Search for the cell housing the specified text and yield its [x, y] center coordinate. 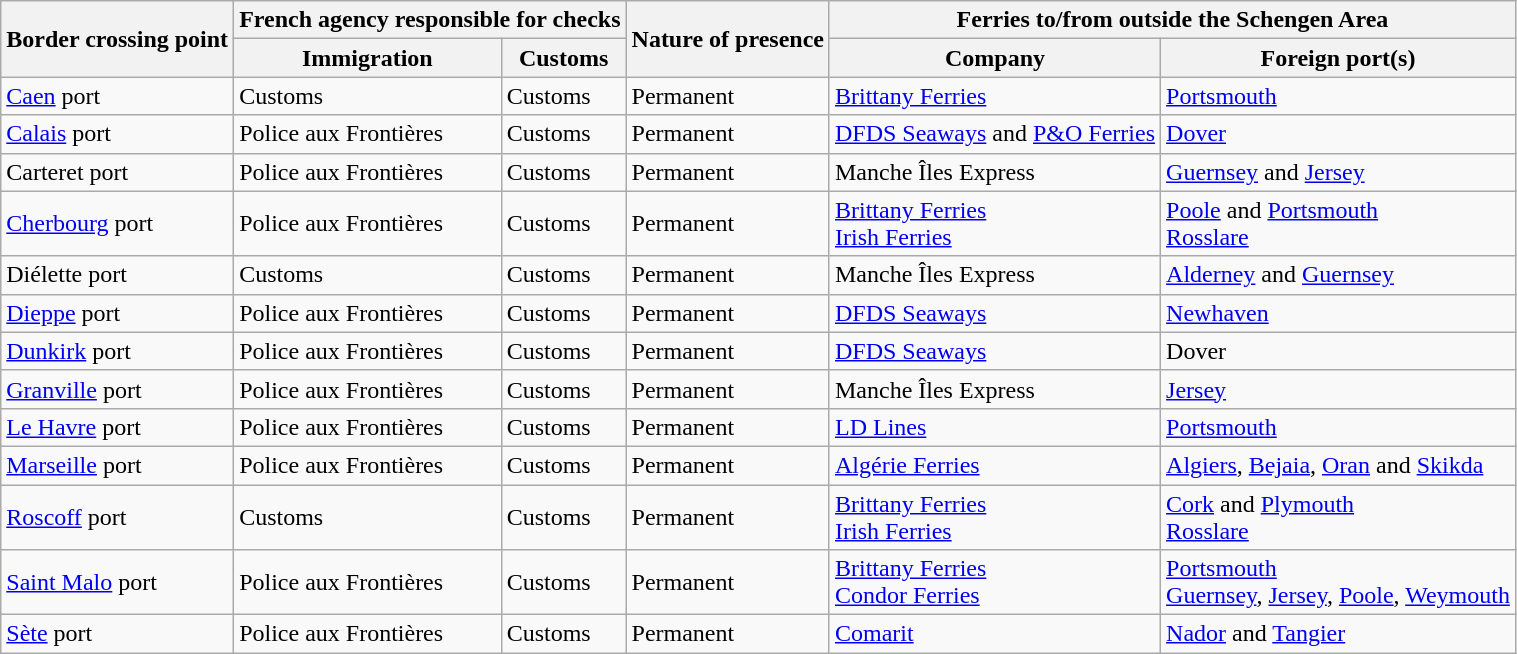
Nador and Tangier [1338, 634]
Roscoff port [118, 516]
French agency responsible for checks [430, 20]
Jersey [1338, 389]
Border crossing point [118, 39]
Cork and PlymouthRosslare [1338, 516]
Algiers, Bejaia, Oran and Skikda [1338, 465]
Newhaven [1338, 313]
Comarit [994, 634]
Guernsey and Jersey [1338, 172]
DFDS Seaways and P&O Ferries [994, 134]
Saint Malo port [118, 582]
Caen port [118, 96]
Granville port [118, 389]
Diélette port [118, 275]
Brittany Ferries [994, 96]
Brittany FerriesCondor Ferries [994, 582]
Dunkirk port [118, 351]
Algérie Ferries [994, 465]
Dieppe port [118, 313]
Marseille port [118, 465]
LD Lines [994, 427]
Poole and PortsmouthRosslare [1338, 224]
Foreign port(s) [1338, 58]
Alderney and Guernsey [1338, 275]
Ferries to/from outside the Schengen Area [1172, 20]
Carteret port [118, 172]
Calais port [118, 134]
Nature of presence [728, 39]
Immigration [368, 58]
Company [994, 58]
Le Havre port [118, 427]
Sète port [118, 634]
Cherbourg port [118, 224]
PortsmouthGuernsey, Jersey, Poole, Weymouth [1338, 582]
